Output the [X, Y] coordinate of the center of the cell containing the given text.  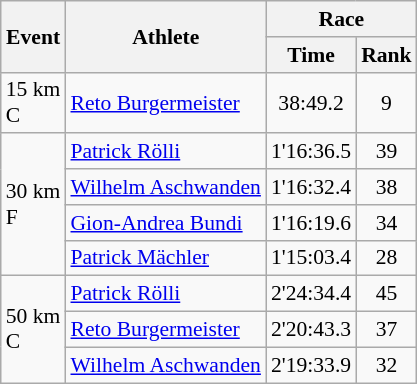
Gion-Andrea Bundi [166, 223]
Rank [386, 55]
Time [311, 55]
1'15:03.4 [311, 258]
38:49.2 [311, 102]
45 [386, 294]
2'20:43.3 [311, 330]
1'16:32.4 [311, 187]
34 [386, 223]
Race [342, 19]
30 km F [34, 205]
50 km C [34, 330]
Athlete [166, 36]
39 [386, 152]
2'24:34.4 [311, 294]
Event [34, 36]
9 [386, 102]
28 [386, 258]
1'16:36.5 [311, 152]
38 [386, 187]
2'19:33.9 [311, 365]
1'16:19.6 [311, 223]
Patrick Mächler [166, 258]
32 [386, 365]
37 [386, 330]
15 km C [34, 102]
